Find where the given text appears and provide that cell's center as (X, Y) coordinate. 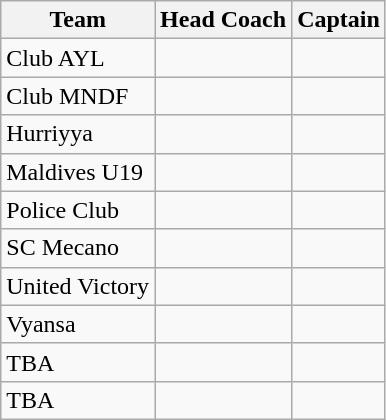
Police Club (78, 210)
SC Mecano (78, 248)
Hurriyya (78, 134)
Vyansa (78, 324)
Captain (339, 20)
Club AYL (78, 58)
Team (78, 20)
Head Coach (224, 20)
United Victory (78, 286)
Maldives U19 (78, 172)
Club MNDF (78, 96)
